Capture the cell that displays the provided text and extract its (X, Y) central coordinate. 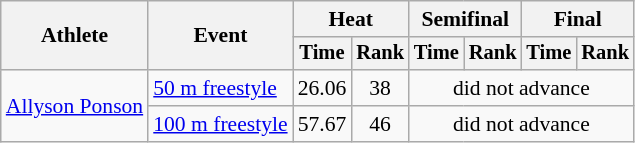
38 (380, 88)
26.06 (322, 88)
Athlete (74, 36)
Event (220, 36)
57.67 (322, 124)
46 (380, 124)
50 m freestyle (220, 88)
Final (577, 19)
Heat (351, 19)
Allyson Ponson (74, 106)
100 m freestyle (220, 124)
Semifinal (465, 19)
